Scan for the cell matching the given text and deliver its (x, y) coordinate at center. 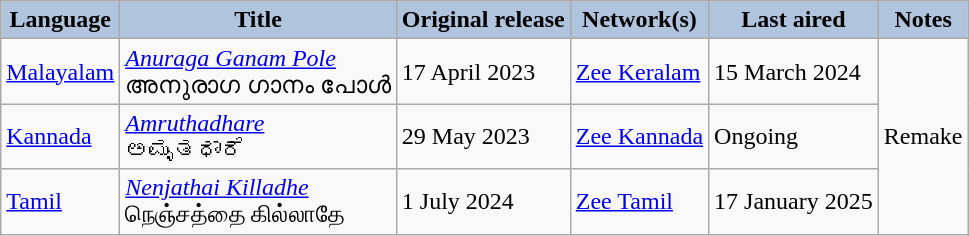
1 July 2024 (483, 202)
Ongoing (794, 136)
Language (60, 20)
Malayalam (60, 72)
Original release (483, 20)
Tamil (60, 202)
Remake (923, 136)
Notes (923, 20)
Title (258, 20)
Zee Keralam (639, 72)
Network(s) (639, 20)
Zee Tamil (639, 202)
17 January 2025 (794, 202)
Nenjathai Killadhe நெஞ்சத்தை கில்லாதே (258, 202)
Amruthadhare ಅಮೃತಧಾರೆ (258, 136)
29 May 2023 (483, 136)
Last aired (794, 20)
Anuraga Ganam Pole അനുരാഗ ഗാനം പോൾ (258, 72)
Zee Kannada (639, 136)
15 March 2024 (794, 72)
17 April 2023 (483, 72)
Kannada (60, 136)
